Search for the cell housing the specified text and yield its [x, y] center coordinate. 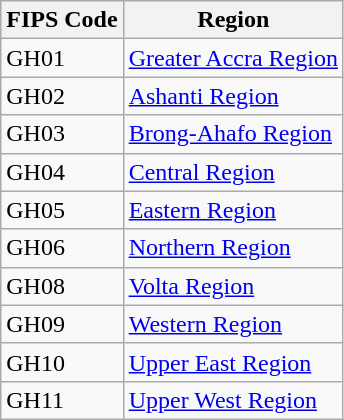
Brong-Ahafo Region [233, 134]
GH09 [62, 324]
GH08 [62, 286]
GH06 [62, 248]
Greater Accra Region [233, 58]
Upper West Region [233, 400]
GH05 [62, 210]
FIPS Code [62, 20]
GH10 [62, 362]
Central Region [233, 172]
Eastern Region [233, 210]
GH02 [62, 96]
Region [233, 20]
Western Region [233, 324]
Northern Region [233, 248]
GH04 [62, 172]
Volta Region [233, 286]
GH03 [62, 134]
GH11 [62, 400]
GH01 [62, 58]
Upper East Region [233, 362]
Ashanti Region [233, 96]
